Locate the cell with the specified text and output its (x, y) center coordinate. 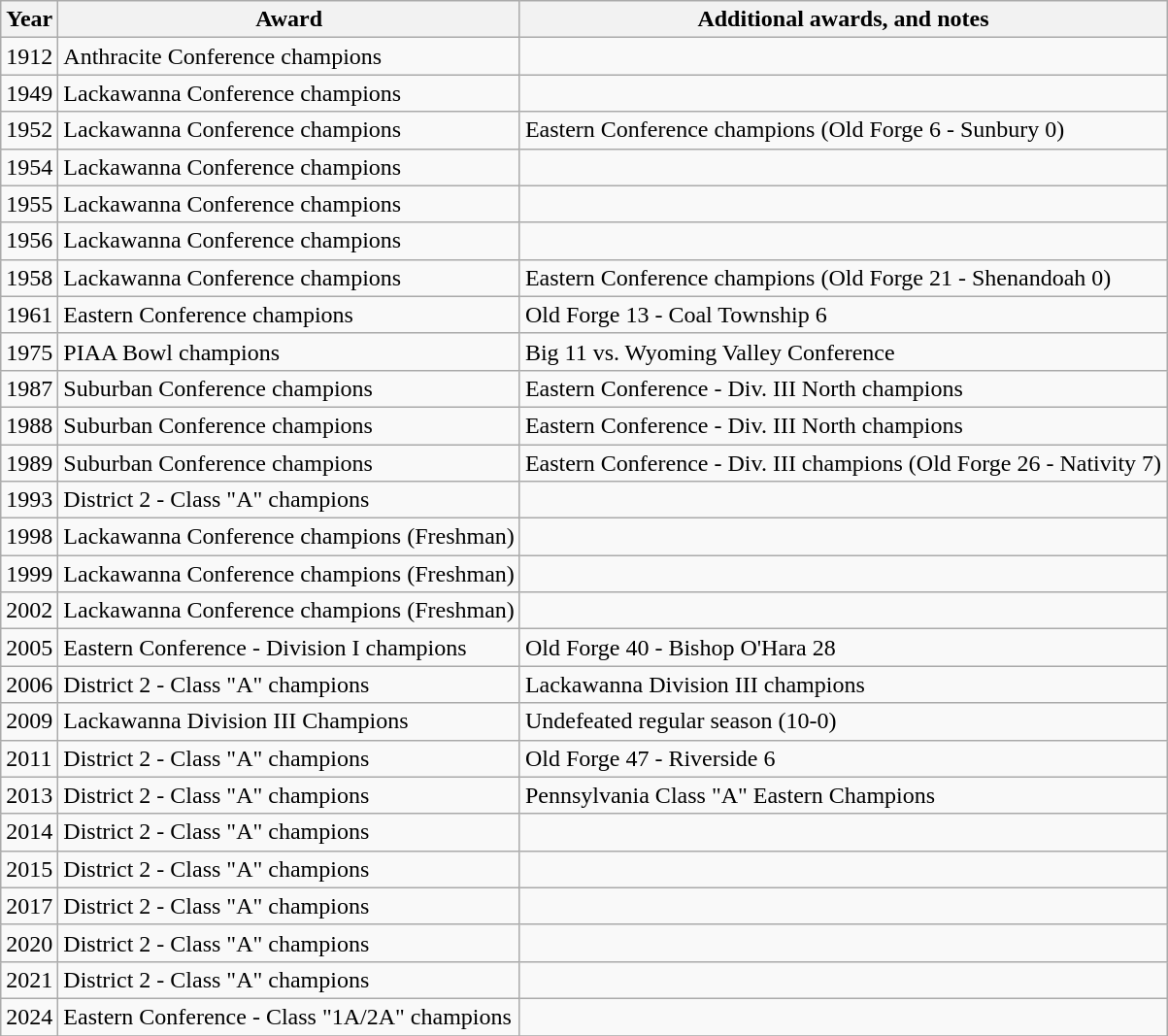
2014 (29, 832)
2017 (29, 906)
Additional awards, and notes (843, 19)
1949 (29, 93)
Undefeated regular season (10-0) (843, 721)
Old Forge 47 - Riverside 6 (843, 758)
Old Forge 13 - Coal Township 6 (843, 315)
Eastern Conference - Div. III champions (Old Forge 26 - Nativity 7) (843, 463)
Big 11 vs. Wyoming Valley Conference (843, 351)
2020 (29, 943)
Year (29, 19)
2002 (29, 611)
1961 (29, 315)
Eastern Conference - Class "1A/2A" champions (289, 1017)
1958 (29, 278)
Pennsylvania Class "A" Eastern Champions (843, 795)
1998 (29, 537)
2009 (29, 721)
2015 (29, 869)
2024 (29, 1017)
2006 (29, 685)
2005 (29, 648)
PIAA Bowl champions (289, 351)
Eastern Conference champions (289, 315)
1988 (29, 425)
Lackawanna Division III Champions (289, 721)
1954 (29, 167)
1993 (29, 500)
1955 (29, 204)
Eastern Conference - Division I champions (289, 648)
Eastern Conference champions (Old Forge 21 - Shenandoah 0) (843, 278)
Old Forge 40 - Bishop O'Hara 28 (843, 648)
1975 (29, 351)
1912 (29, 56)
2013 (29, 795)
1952 (29, 130)
2021 (29, 980)
1989 (29, 463)
Lackawanna Division III champions (843, 685)
Anthracite Conference champions (289, 56)
Award (289, 19)
1987 (29, 388)
1999 (29, 574)
2011 (29, 758)
1956 (29, 241)
Eastern Conference champions (Old Forge 6 - Sunbury 0) (843, 130)
